Find where the given text appears and provide that cell's center as (X, Y) coordinate. 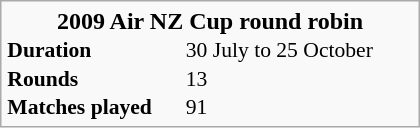
Rounds (95, 78)
30 July to 25 October (299, 50)
13 (299, 78)
Matches played (95, 107)
91 (299, 107)
2009 Air NZ Cup round robin (210, 21)
Duration (95, 50)
